Scan for the cell matching the given text and deliver its [X, Y] coordinate at center. 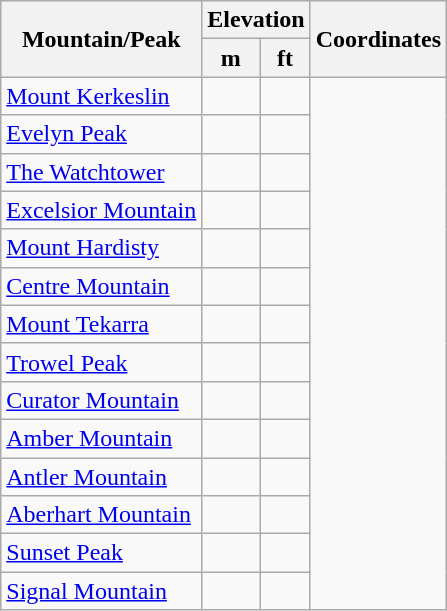
Elevation [256, 20]
Evelyn Peak [102, 134]
Mount Kerkeslin [102, 96]
Trowel Peak [102, 362]
Excelsior Mountain [102, 210]
Curator Mountain [102, 400]
Coordinates [378, 39]
Mountain/Peak [102, 39]
m [231, 58]
Centre Mountain [102, 286]
ft [285, 58]
Signal Mountain [102, 591]
Aberhart Mountain [102, 515]
The Watchtower [102, 172]
Mount Hardisty [102, 248]
Mount Tekarra [102, 324]
Amber Mountain [102, 438]
Antler Mountain [102, 477]
Sunset Peak [102, 553]
